Return (x, y) of the center of cell containing provided text 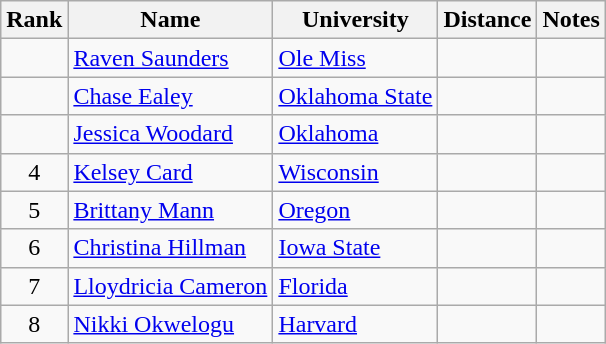
7 (34, 286)
Notes (571, 20)
4 (34, 172)
Ole Miss (356, 58)
Lloydricia Cameron (170, 286)
Florida (356, 286)
Christina Hillman (170, 248)
Brittany Mann (170, 210)
Oklahoma State (356, 96)
University (356, 20)
Kelsey Card (170, 172)
Raven Saunders (170, 58)
Chase Ealey (170, 96)
6 (34, 248)
Oregon (356, 210)
Iowa State (356, 248)
8 (34, 324)
5 (34, 210)
Harvard (356, 324)
Wisconsin (356, 172)
Distance (488, 20)
Jessica Woodard (170, 134)
Oklahoma (356, 134)
Nikki Okwelogu (170, 324)
Name (170, 20)
Rank (34, 20)
